Extract the [x, y] coordinate from the center of the cell holding the provided text.  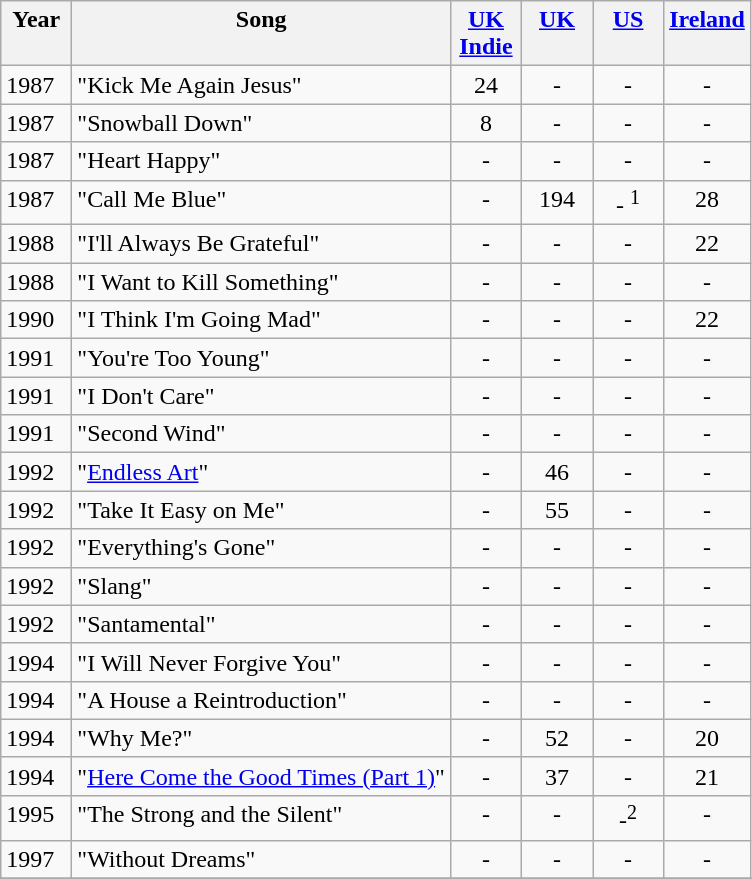
"Why Me?" [262, 738]
US [628, 34]
"Heart Happy" [262, 161]
1995 [36, 818]
"You're Too Young" [262, 358]
"I Don't Care" [262, 396]
21 [708, 776]
"Santamental" [262, 624]
"Without Dreams" [262, 859]
24 [486, 85]
194 [558, 202]
UK [558, 34]
55 [558, 510]
52 [558, 738]
Year [36, 34]
UK Indie [486, 34]
20 [708, 738]
"A House a Reintroduction" [262, 700]
"I'll Always Be Grateful" [262, 244]
"I Think I'm Going Mad" [262, 320]
37 [558, 776]
Song [262, 34]
-2 [628, 818]
"Everything's Gone" [262, 548]
"Snowball Down" [262, 123]
"Call Me Blue" [262, 202]
"Here Come the Good Times (Part 1)" [262, 776]
28 [708, 202]
8 [486, 123]
"I Will Never Forgive You" [262, 662]
46 [558, 472]
"I Want to Kill Something" [262, 282]
"Second Wind" [262, 434]
Ireland [708, 34]
1990 [36, 320]
"Kick Me Again Jesus" [262, 85]
- 1 [628, 202]
"Slang" [262, 586]
"Endless Art" [262, 472]
"The Strong and the Silent" [262, 818]
1997 [36, 859]
"Take It Easy on Me" [262, 510]
